Search for the cell housing the specified text and yield its [x, y] center coordinate. 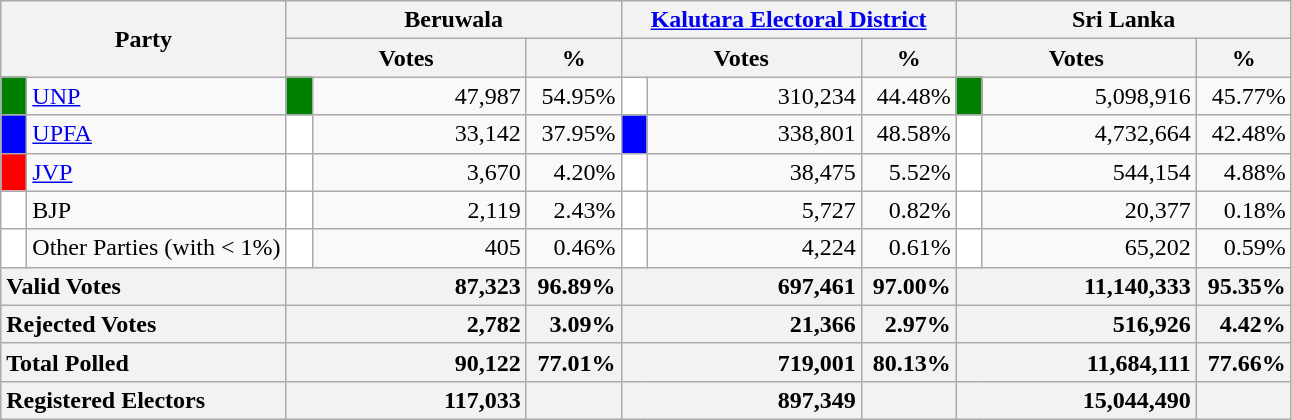
97.00% [908, 286]
2,782 [406, 324]
Beruwala [454, 20]
897,349 [741, 400]
3,670 [419, 172]
2,119 [419, 210]
54.95% [574, 96]
Total Polled [144, 362]
11,140,333 [1076, 286]
BJP [156, 210]
UPFA [156, 134]
Rejected Votes [144, 324]
44.48% [908, 96]
95.35% [1244, 286]
37.95% [574, 134]
4.42% [1244, 324]
42.48% [1244, 134]
697,461 [741, 286]
Party [144, 39]
516,926 [1076, 324]
5.52% [908, 172]
310,234 [754, 96]
Valid Votes [144, 286]
Sri Lanka [1124, 20]
405 [419, 248]
47,987 [419, 96]
UNP [156, 96]
87,323 [406, 286]
4.20% [574, 172]
0.18% [1244, 210]
11,684,111 [1076, 362]
33,142 [419, 134]
96.89% [574, 286]
338,801 [754, 134]
0.46% [574, 248]
4,732,664 [1089, 134]
0.61% [908, 248]
45.77% [1244, 96]
0.82% [908, 210]
JVP [156, 172]
719,001 [741, 362]
3.09% [574, 324]
0.59% [1244, 248]
65,202 [1089, 248]
21,366 [741, 324]
Other Parties (with < 1%) [156, 248]
48.58% [908, 134]
544,154 [1089, 172]
Kalutara Electoral District [788, 20]
117,033 [406, 400]
2.97% [908, 324]
20,377 [1089, 210]
5,727 [754, 210]
38,475 [754, 172]
4,224 [754, 248]
80.13% [908, 362]
4.88% [1244, 172]
77.66% [1244, 362]
Registered Electors [144, 400]
90,122 [406, 362]
77.01% [574, 362]
5,098,916 [1089, 96]
2.43% [574, 210]
15,044,490 [1076, 400]
